Pinpoint the cell where the given text exists, returning its (x, y) midpoint coordinate. 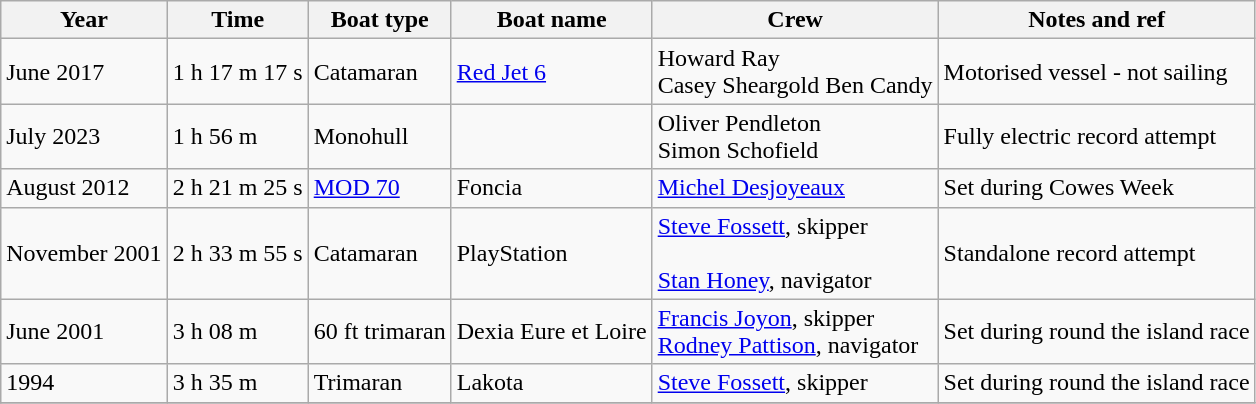
Boat name (552, 20)
Steve Fossett, skipper Stan Honey, navigator (795, 253)
Howard RayCasey Sheargold Ben Candy (795, 72)
PlayStation (552, 253)
1 h 56 m (238, 136)
Year (84, 20)
November 2001 (84, 253)
Dexia Eure et Loire (552, 332)
2 h 33 m 55 s (238, 253)
July 2023 (84, 136)
Time (238, 20)
Trimaran (380, 383)
June 2001 (84, 332)
Foncia (552, 188)
Monohull (380, 136)
Motorised vessel - not sailing (1096, 72)
60 ft trimaran (380, 332)
Crew (795, 20)
Red Jet 6 (552, 72)
Oliver PendletonSimon Schofield (795, 136)
3 h 08 m (238, 332)
2 h 21 m 25 s (238, 188)
Notes and ref (1096, 20)
Francis Joyon, skipper Rodney Pattison, navigator (795, 332)
Steve Fossett, skipper (795, 383)
Lakota (552, 383)
1 h 17 m 17 s (238, 72)
Standalone record attempt (1096, 253)
3 h 35 m (238, 383)
June 2017 (84, 72)
Fully electric record attempt (1096, 136)
August 2012 (84, 188)
MOD 70 (380, 188)
Boat type (380, 20)
Michel Desjoyeaux (795, 188)
1994 (84, 383)
Set during Cowes Week (1096, 188)
